Locate the cell with the specified text and output its [X, Y] center coordinate. 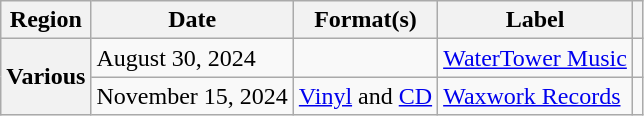
Date [192, 20]
WaterTower Music [536, 58]
Vinyl and CD [365, 96]
Region [46, 20]
November 15, 2024 [192, 96]
Label [536, 20]
Various [46, 77]
Waxwork Records [536, 96]
Format(s) [365, 20]
August 30, 2024 [192, 58]
